For the text-containing cell, return its midpoint in [X, Y] coordinate format. 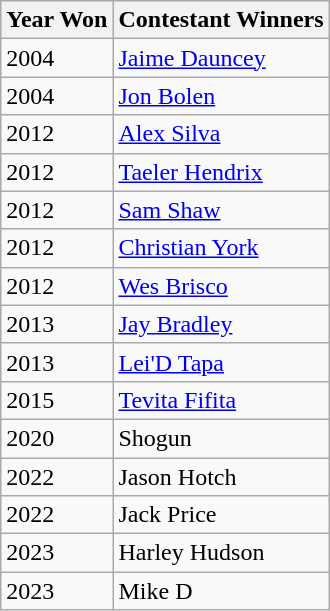
Christian York [221, 248]
Jay Bradley [221, 324]
Jon Bolen [221, 96]
Lei'D Tapa [221, 362]
2020 [57, 438]
Sam Shaw [221, 210]
Taeler Hendrix [221, 172]
Alex Silva [221, 134]
Year Won [57, 20]
Jack Price [221, 515]
Shogun [221, 438]
Jason Hotch [221, 477]
Harley Hudson [221, 553]
Jaime Dauncey [221, 58]
Wes Brisco [221, 286]
2015 [57, 400]
Mike D [221, 591]
Tevita Fifita [221, 400]
Contestant Winners [221, 20]
